Return [x, y] of the center of cell containing provided text 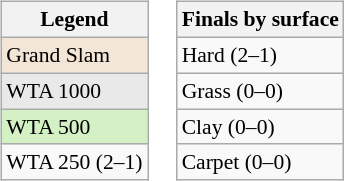
Hard (2–1) [260, 55]
Clay (0–0) [260, 127]
WTA 250 (2–1) [74, 162]
Grass (0–0) [260, 91]
WTA 1000 [74, 91]
Finals by surface [260, 20]
WTA 500 [74, 127]
Legend [74, 20]
Carpet (0–0) [260, 162]
Grand Slam [74, 55]
